Extract the [X, Y] coordinate from the center of the cell holding the provided text.  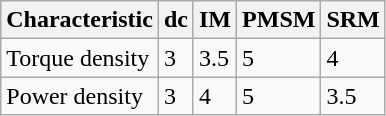
Characteristic [80, 20]
PMSM [279, 20]
SRM [353, 20]
IM [214, 20]
Torque density [80, 58]
Power density [80, 96]
dc [176, 20]
